From the cell containing the given text, extract its center point as (x, y) coordinate. 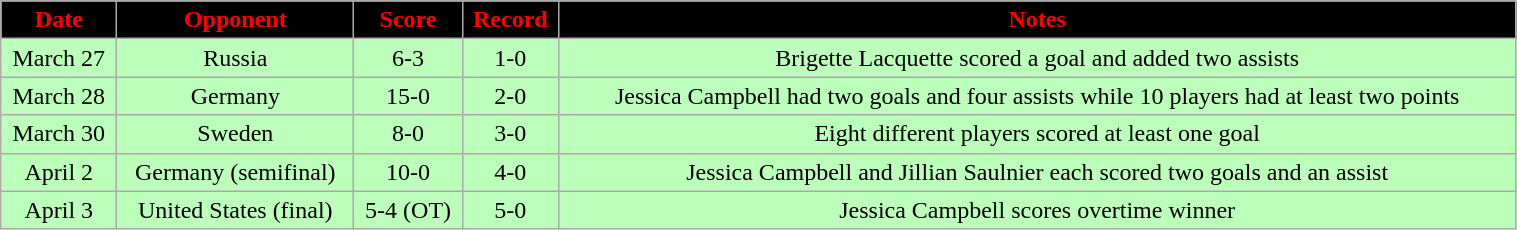
8-0 (408, 134)
March 28 (59, 96)
Opponent (236, 20)
5-0 (510, 210)
Brigette Lacquette scored a goal and added two assists (1037, 58)
April 2 (59, 172)
1-0 (510, 58)
Germany (semifinal) (236, 172)
3-0 (510, 134)
Eight different players scored at least one goal (1037, 134)
Germany (236, 96)
Record (510, 20)
10-0 (408, 172)
15-0 (408, 96)
Russia (236, 58)
2-0 (510, 96)
4-0 (510, 172)
Jessica Campbell scores overtime winner (1037, 210)
Jessica Campbell had two goals and four assists while 10 players had at least two points (1037, 96)
March 27 (59, 58)
Score (408, 20)
Notes (1037, 20)
Sweden (236, 134)
March 30 (59, 134)
United States (final) (236, 210)
April 3 (59, 210)
6-3 (408, 58)
Jessica Campbell and Jillian Saulnier each scored two goals and an assist (1037, 172)
5-4 (OT) (408, 210)
Date (59, 20)
